Scan for the cell matching the given text and deliver its (x, y) coordinate at center. 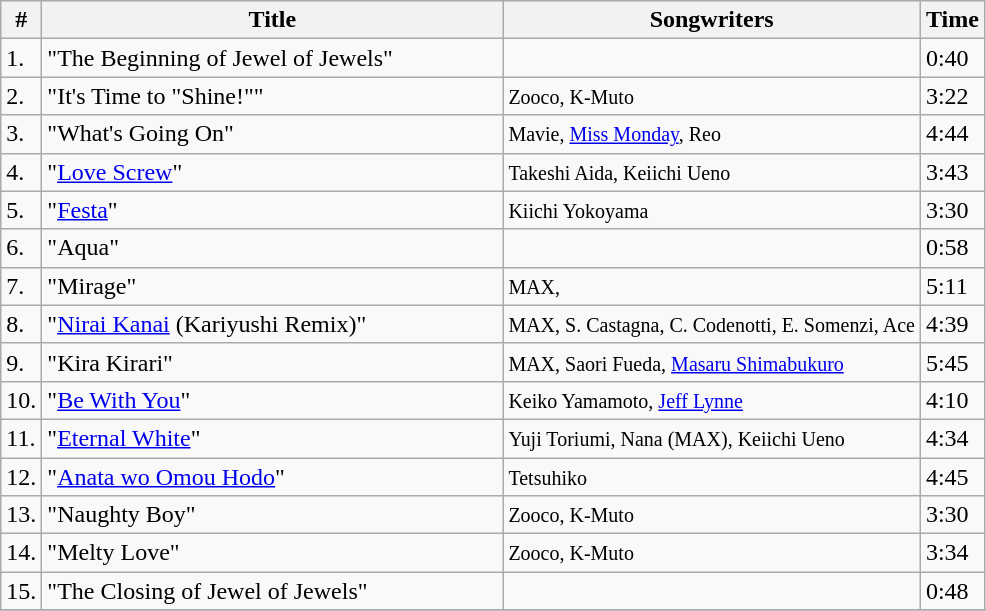
11. (22, 438)
3. (22, 134)
"The Closing of Jewel of Jewels" (272, 591)
3:34 (952, 553)
9. (22, 362)
0:58 (952, 248)
Title (272, 20)
4:39 (952, 324)
Takeshi Aida, Keiichi Ueno (712, 172)
8. (22, 324)
"What's Going On" (272, 134)
3:22 (952, 96)
"Mirage" (272, 286)
"Anata wo Omou Hodo" (272, 477)
5:11 (952, 286)
5. (22, 210)
4:10 (952, 400)
MAX, Saori Fueda, Masaru Shimabukuro (712, 362)
"Eternal White" (272, 438)
4. (22, 172)
"Be With You" (272, 400)
Tetsuhiko (712, 477)
"It's Time to "Shine!"" (272, 96)
Kiichi Yokoyama (712, 210)
"Festa" (272, 210)
Mavie, Miss Monday, Reo (712, 134)
4:44 (952, 134)
13. (22, 515)
0:40 (952, 58)
0:48 (952, 591)
MAX, S. Castagna, C. Codenotti, E. Somenzi, Ace (712, 324)
"Love Screw" (272, 172)
10. (22, 400)
3:43 (952, 172)
"Nirai Kanai (Kariyushi Remix)" (272, 324)
"Kira Kirari" (272, 362)
7. (22, 286)
5:45 (952, 362)
6. (22, 248)
1. (22, 58)
Songwriters (712, 20)
15. (22, 591)
4:45 (952, 477)
"Naughty Boy" (272, 515)
12. (22, 477)
14. (22, 553)
"The Beginning of Jewel of Jewels" (272, 58)
"Melty Love" (272, 553)
Time (952, 20)
2. (22, 96)
MAX, (712, 286)
4:34 (952, 438)
"Aqua" (272, 248)
# (22, 20)
Keiko Yamamoto, Jeff Lynne (712, 400)
Yuji Toriumi, Nana (MAX), Keiichi Ueno (712, 438)
